Locate the cell with the specified text and output its (x, y) center coordinate. 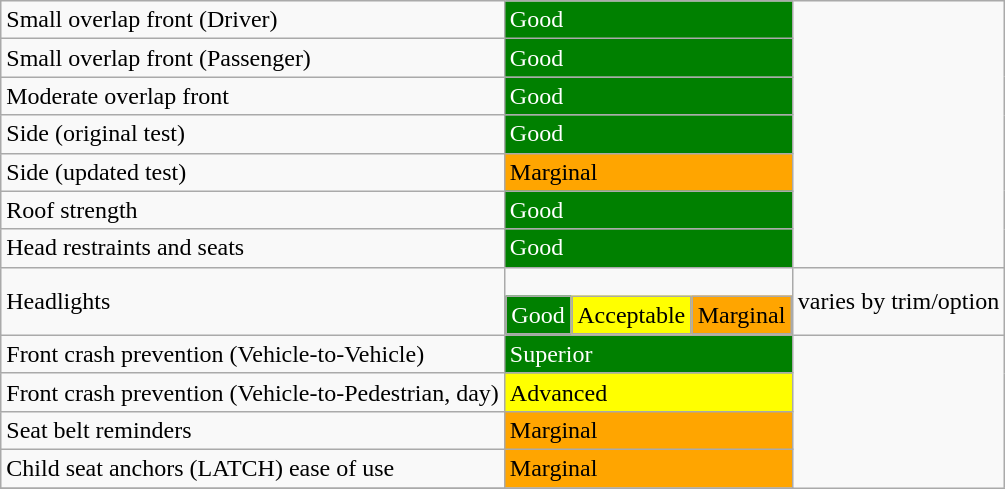
Moderate overlap front (253, 96)
Side (original test) (253, 134)
Roof strength (253, 210)
Advanced (648, 392)
Child seat anchors (LATCH) ease of use (253, 468)
Acceptable (631, 315)
Small overlap front (Passenger) (253, 58)
Front crash prevention (Vehicle-to-Vehicle) (253, 354)
Headlights (253, 301)
Good Acceptable Marginal (648, 301)
Front crash prevention (Vehicle-to-Pedestrian, day) (253, 392)
varies by trim/option (898, 301)
Small overlap front (Driver) (253, 20)
Side (updated test) (253, 172)
Seat belt reminders (253, 430)
Head restraints and seats (253, 248)
Superior (648, 354)
